Capture the cell that displays the provided text and extract its [X, Y] central coordinate. 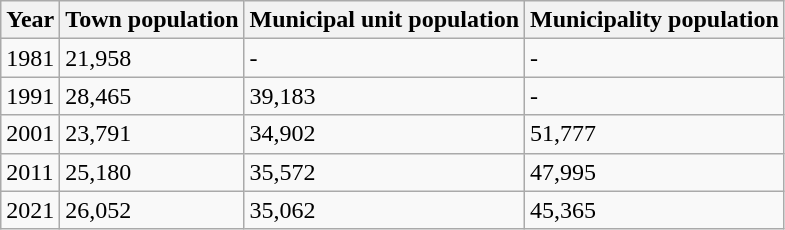
25,180 [152, 172]
45,365 [655, 210]
28,465 [152, 96]
2011 [30, 172]
21,958 [152, 58]
35,062 [384, 210]
Town population [152, 20]
47,995 [655, 172]
35,572 [384, 172]
26,052 [152, 210]
2001 [30, 134]
1991 [30, 96]
Municipality population [655, 20]
34,902 [384, 134]
39,183 [384, 96]
1981 [30, 58]
51,777 [655, 134]
Municipal unit population [384, 20]
2021 [30, 210]
23,791 [152, 134]
Year [30, 20]
